Output the [x, y] coordinate of the center of the cell containing the given text.  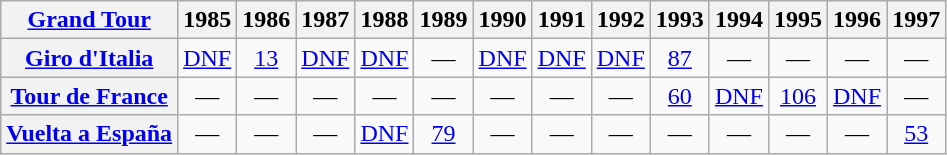
1993 [680, 20]
1991 [562, 20]
1997 [916, 20]
1995 [798, 20]
1985 [208, 20]
1990 [502, 20]
1986 [266, 20]
1989 [444, 20]
106 [798, 96]
Giro d'Italia [90, 58]
Tour de France [90, 96]
1996 [858, 20]
79 [444, 134]
1988 [384, 20]
60 [680, 96]
53 [916, 134]
Vuelta a España [90, 134]
87 [680, 58]
1992 [620, 20]
Grand Tour [90, 20]
1994 [738, 20]
13 [266, 58]
1987 [326, 20]
